Identify which cell holds the provided text, then report its (x, y) central coordinate. 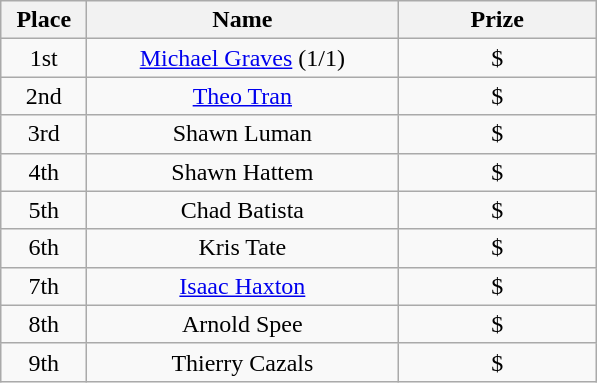
Place (44, 20)
4th (44, 172)
7th (44, 286)
3rd (44, 134)
9th (44, 362)
8th (44, 324)
Shawn Hattem (242, 172)
Isaac Haxton (242, 286)
Thierry Cazals (242, 362)
Shawn Luman (242, 134)
Chad Batista (242, 210)
Prize (498, 20)
1st (44, 58)
Kris Tate (242, 248)
6th (44, 248)
Theo Tran (242, 96)
Michael Graves (1/1) (242, 58)
Arnold Spee (242, 324)
2nd (44, 96)
Name (242, 20)
5th (44, 210)
